Locate the cell with the specified text and output its [x, y] center coordinate. 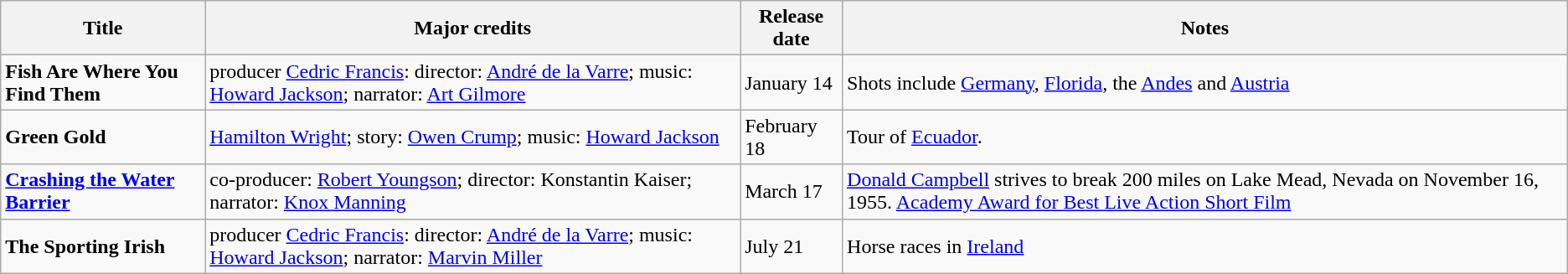
producer Cedric Francis: director: André de la Varre; music: Howard Jackson; narrator: Marvin Miller [472, 246]
producer Cedric Francis: director: André de la Varre; music: Howard Jackson; narrator: Art Gilmore [472, 82]
July 21 [792, 246]
January 14 [792, 82]
Notes [1205, 28]
Green Gold [103, 137]
Horse races in Ireland [1205, 246]
co-producer: Robert Youngson; director: Konstantin Kaiser; narrator: Knox Manning [472, 191]
Major credits [472, 28]
Tour of Ecuador. [1205, 137]
February 18 [792, 137]
Title [103, 28]
March 17 [792, 191]
Hamilton Wright; story: Owen Crump; music: Howard Jackson [472, 137]
Crashing the Water Barrier [103, 191]
Release date [792, 28]
Fish Are Where You Find Them [103, 82]
The Sporting Irish [103, 246]
Shots include Germany, Florida, the Andes and Austria [1205, 82]
Donald Campbell strives to break 200 miles on Lake Mead, Nevada on November 16, 1955. Academy Award for Best Live Action Short Film [1205, 191]
